From the cell containing the given text, extract its center point as (x, y) coordinate. 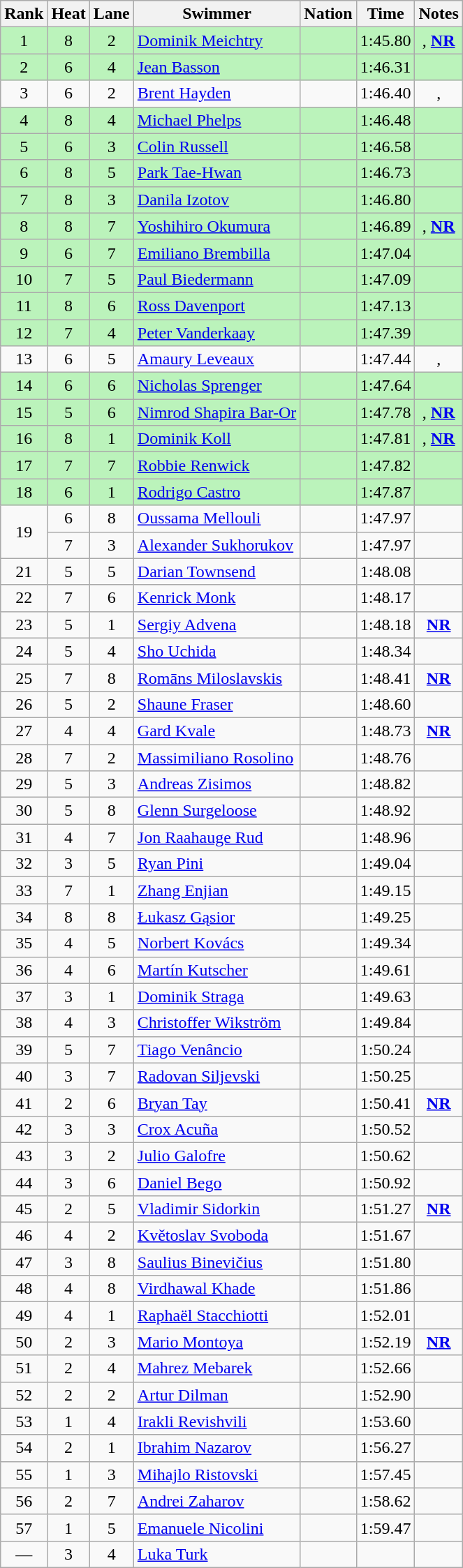
14 (24, 386)
Daniel Bego (216, 1183)
— (24, 1554)
Bryan Tay (216, 1103)
1:57.45 (385, 1474)
Dominik Meichtry (216, 40)
1:48.82 (385, 784)
36 (24, 970)
33 (24, 890)
Tiago Venâncio (216, 1050)
15 (24, 412)
Andreas Zisimos (216, 784)
26 (24, 704)
Alexander Sukhorukov (216, 545)
28 (24, 757)
Nimrod Shapira Bar-Or (216, 412)
32 (24, 864)
50 (24, 1342)
53 (24, 1421)
30 (24, 811)
Danila Izotov (216, 200)
1:47.82 (385, 465)
41 (24, 1103)
1:48.92 (385, 811)
1:49.25 (385, 917)
Dominik Straga (216, 996)
1:48.41 (385, 678)
1:49.61 (385, 970)
1:56.27 (385, 1448)
Massimiliano Rosolino (216, 757)
Nation (328, 14)
1:48.08 (385, 572)
Darian Townsend (216, 572)
Crox Acuña (216, 1129)
Květoslav Svoboda (216, 1236)
Paul Biedermann (216, 279)
1:47.09 (385, 279)
42 (24, 1129)
1:49.15 (385, 890)
1:45.80 (385, 40)
1:46.31 (385, 67)
9 (24, 253)
21 (24, 572)
1:47.78 (385, 412)
29 (24, 784)
Luka Turk (216, 1554)
Zhang Enjian (216, 890)
1:48.17 (385, 598)
1:48.96 (385, 837)
1:47.64 (385, 386)
1:50.24 (385, 1050)
Shaune Fraser (216, 704)
Colin Russell (216, 147)
Michael Phelps (216, 120)
Sho Uchida (216, 651)
1:46.73 (385, 173)
1:51.67 (385, 1236)
1:50.25 (385, 1076)
45 (24, 1209)
Jon Raahauge Rud (216, 837)
Peter Vanderkaay (216, 333)
39 (24, 1050)
1:50.92 (385, 1183)
1:52.19 (385, 1342)
1:46.80 (385, 200)
18 (24, 492)
Emiliano Brembilla (216, 253)
1:46.40 (385, 94)
48 (24, 1289)
Andrei Zaharov (216, 1501)
34 (24, 917)
1:59.47 (385, 1528)
51 (24, 1368)
Heat (68, 14)
1:47.87 (385, 492)
23 (24, 625)
1:47.13 (385, 306)
47 (24, 1262)
37 (24, 996)
Irakli Revishvili (216, 1421)
1:58.62 (385, 1501)
10 (24, 279)
Park Tae-Hwan (216, 173)
1:47.04 (385, 253)
56 (24, 1501)
Ross Davenport (216, 306)
Lane (112, 14)
17 (24, 465)
Ryan Pini (216, 864)
Brent Hayden (216, 94)
1:46.58 (385, 147)
1:49.34 (385, 943)
Norbert Kovács (216, 943)
1:49.04 (385, 864)
Saulius Binevičius (216, 1262)
35 (24, 943)
44 (24, 1183)
1:51.27 (385, 1209)
1:46.48 (385, 120)
38 (24, 1023)
1:46.89 (385, 226)
1:47.39 (385, 333)
1:50.62 (385, 1156)
Julio Galofre (216, 1156)
Jean Basson (216, 67)
22 (24, 598)
25 (24, 678)
Virdhawal Khade (216, 1289)
19 (24, 532)
Emanuele Nicolini (216, 1528)
49 (24, 1315)
Nicholas Sprenger (216, 386)
Dominik Koll (216, 439)
Amaury Leveaux (216, 359)
1:51.86 (385, 1289)
54 (24, 1448)
1:53.60 (385, 1421)
27 (24, 731)
57 (24, 1528)
1:48.60 (385, 704)
13 (24, 359)
Time (385, 14)
Artur Dilman (216, 1395)
31 (24, 837)
12 (24, 333)
Sergiy Advena (216, 625)
Robbie Renwick (216, 465)
Mario Montoya (216, 1342)
Gard Kvale (216, 731)
Ibrahim Nazarov (216, 1448)
1:52.66 (385, 1368)
1:48.18 (385, 625)
1:48.34 (385, 651)
43 (24, 1156)
Kenrick Monk (216, 598)
Radovan Siljevski (216, 1076)
46 (24, 1236)
Martín Kutscher (216, 970)
1:50.41 (385, 1103)
Oussama Mellouli (216, 518)
Łukasz Gąsior (216, 917)
1:52.90 (385, 1395)
Raphaël Stacchiotti (216, 1315)
1:49.63 (385, 996)
1:49.84 (385, 1023)
40 (24, 1076)
1:47.81 (385, 439)
24 (24, 651)
1:52.01 (385, 1315)
Mahrez Mebarek (216, 1368)
11 (24, 306)
55 (24, 1474)
1:50.52 (385, 1129)
Swimmer (216, 14)
Glenn Surgeloose (216, 811)
1:51.80 (385, 1262)
Romāns Miloslavskis (216, 678)
Rodrigo Castro (216, 492)
1:48.76 (385, 757)
Yoshihiro Okumura (216, 226)
52 (24, 1395)
Mihajlo Ristovski (216, 1474)
1:47.44 (385, 359)
Rank (24, 14)
Christoffer Wikström (216, 1023)
1:48.73 (385, 731)
Vladimir Sidorkin (216, 1209)
16 (24, 439)
Notes (439, 14)
